From the cell containing the given text, extract its center point as [x, y] coordinate. 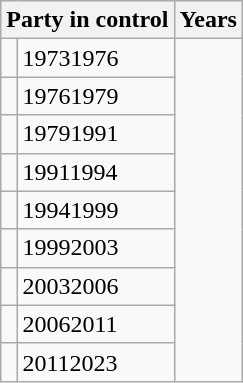
19731976 [96, 58]
Years [208, 20]
Party in control [88, 20]
19761979 [96, 96]
19791991 [96, 134]
20062011 [96, 324]
20032006 [96, 286]
19911994 [96, 172]
19992003 [96, 248]
19941999 [96, 210]
20112023 [96, 362]
